Locate the cell with the specified text and output its [x, y] center coordinate. 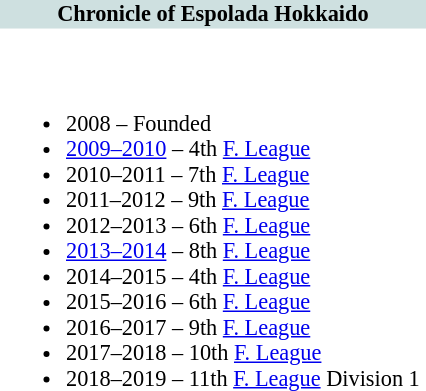
Chronicle of Espolada Hokkaido [213, 14]
